Pinpoint the cell where the given text exists, returning its [x, y] midpoint coordinate. 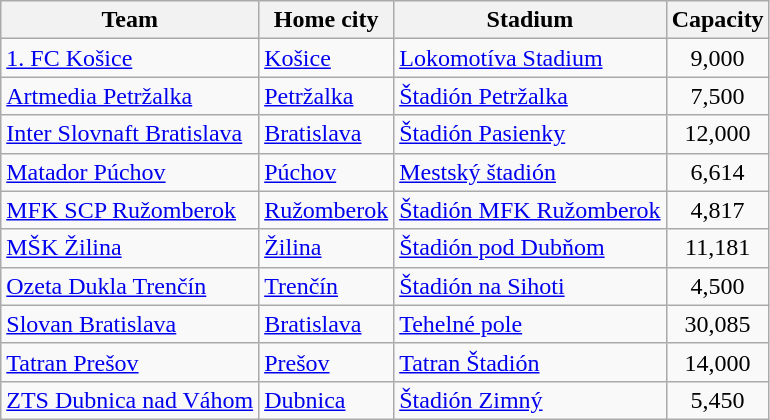
Petržalka [326, 96]
Tatran Prešov [130, 362]
6,614 [718, 172]
Štadión MFK Ružomberok [530, 210]
ZTS Dubnica nad Váhom [130, 400]
Tehelné pole [530, 324]
Lokomotíva Stadium [530, 58]
Slovan Bratislava [130, 324]
Štadión Zimný [530, 400]
Štadión Pasienky [530, 134]
Artmedia Petržalka [130, 96]
Košice [326, 58]
Štadión na Sihoti [530, 286]
Púchov [326, 172]
Trenčín [326, 286]
14,000 [718, 362]
Inter Slovnaft Bratislava [130, 134]
4,817 [718, 210]
Team [130, 20]
Štadión pod Dubňom [530, 248]
12,000 [718, 134]
Mestský štadión [530, 172]
Prešov [326, 362]
Štadión Petržalka [530, 96]
Ozeta Dukla Trenčín [130, 286]
Matador Púchov [130, 172]
30,085 [718, 324]
MŠK Žilina [130, 248]
4,500 [718, 286]
11,181 [718, 248]
Žilina [326, 248]
1. FC Košice [130, 58]
Stadium [530, 20]
Dubnica [326, 400]
Tatran Štadión [530, 362]
MFK SCP Ružomberok [130, 210]
Capacity [718, 20]
7,500 [718, 96]
Home city [326, 20]
5,450 [718, 400]
9,000 [718, 58]
Ružomberok [326, 210]
